Determine the [X, Y] coordinate at the center of the cell enclosing the given text.  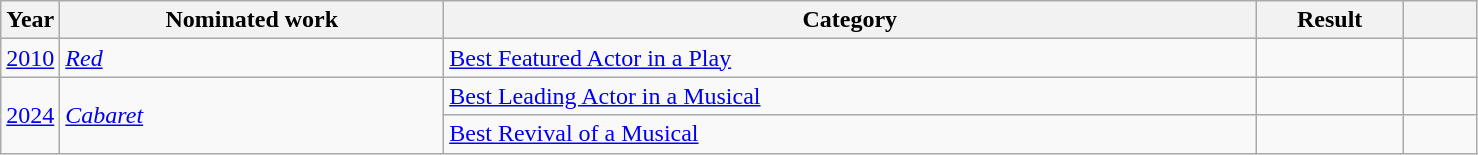
Red [252, 58]
Nominated work [252, 20]
Best Leading Actor in a Musical [850, 96]
Year [30, 20]
Best Revival of a Musical [850, 134]
Result [1330, 20]
Best Featured Actor in a Play [850, 58]
Category [850, 20]
2010 [30, 58]
Cabaret [252, 115]
2024 [30, 115]
